Identify which cell holds the provided text, then report its (X, Y) central coordinate. 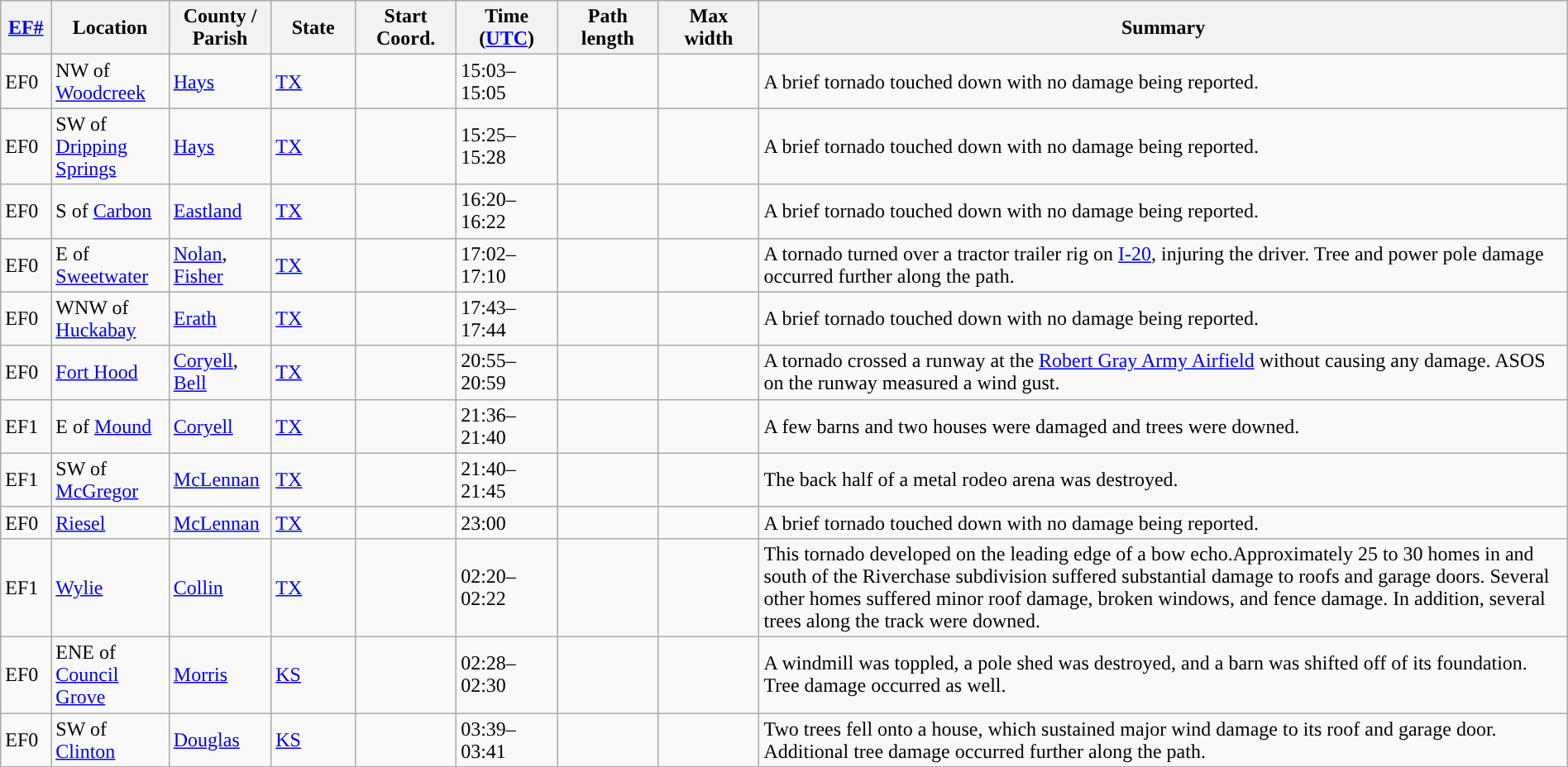
Douglas (220, 739)
16:20–16:22 (507, 212)
Fort Hood (110, 372)
SW of Clinton (110, 739)
Nolan, Fisher (220, 264)
Path length (608, 28)
SW of McGregor (110, 479)
A tornado turned over a tractor trailer rig on I-20, injuring the driver. Tree and power pole damage occurred further along the path. (1163, 264)
23:00 (507, 522)
State (313, 28)
Time (UTC) (507, 28)
15:25–15:28 (507, 146)
15:03–15:05 (507, 81)
SW of Dripping Springs (110, 146)
NW of Woodcreek (110, 81)
County / Parish (220, 28)
02:20–02:22 (507, 587)
Two trees fell onto a house, which sustained major wind damage to its roof and garage door. Additional tree damage occurred further along the path. (1163, 739)
WNW of Huckabay (110, 319)
Coryell, Bell (220, 372)
Wylie (110, 587)
Coryell (220, 426)
03:39–03:41 (507, 739)
S of Carbon (110, 212)
E of Sweetwater (110, 264)
Riesel (110, 522)
21:36–21:40 (507, 426)
Summary (1163, 28)
The back half of a metal rodeo arena was destroyed. (1163, 479)
17:02–17:10 (507, 264)
Erath (220, 319)
Morris (220, 674)
A tornado crossed a runway at the Robert Gray Army Airfield without causing any damage. ASOS on the runway measured a wind gust. (1163, 372)
Location (110, 28)
02:28–02:30 (507, 674)
E of Mound (110, 426)
Eastland (220, 212)
ENE of Council Grove (110, 674)
17:43–17:44 (507, 319)
A windmill was toppled, a pole shed was destroyed, and a barn was shifted off of its foundation. Tree damage occurred as well. (1163, 674)
Max width (709, 28)
Collin (220, 587)
20:55–20:59 (507, 372)
Start Coord. (406, 28)
EF# (26, 28)
21:40–21:45 (507, 479)
A few barns and two houses were damaged and trees were downed. (1163, 426)
